Return the [x, y] coordinate for the center point of the cell that contains the specified text.  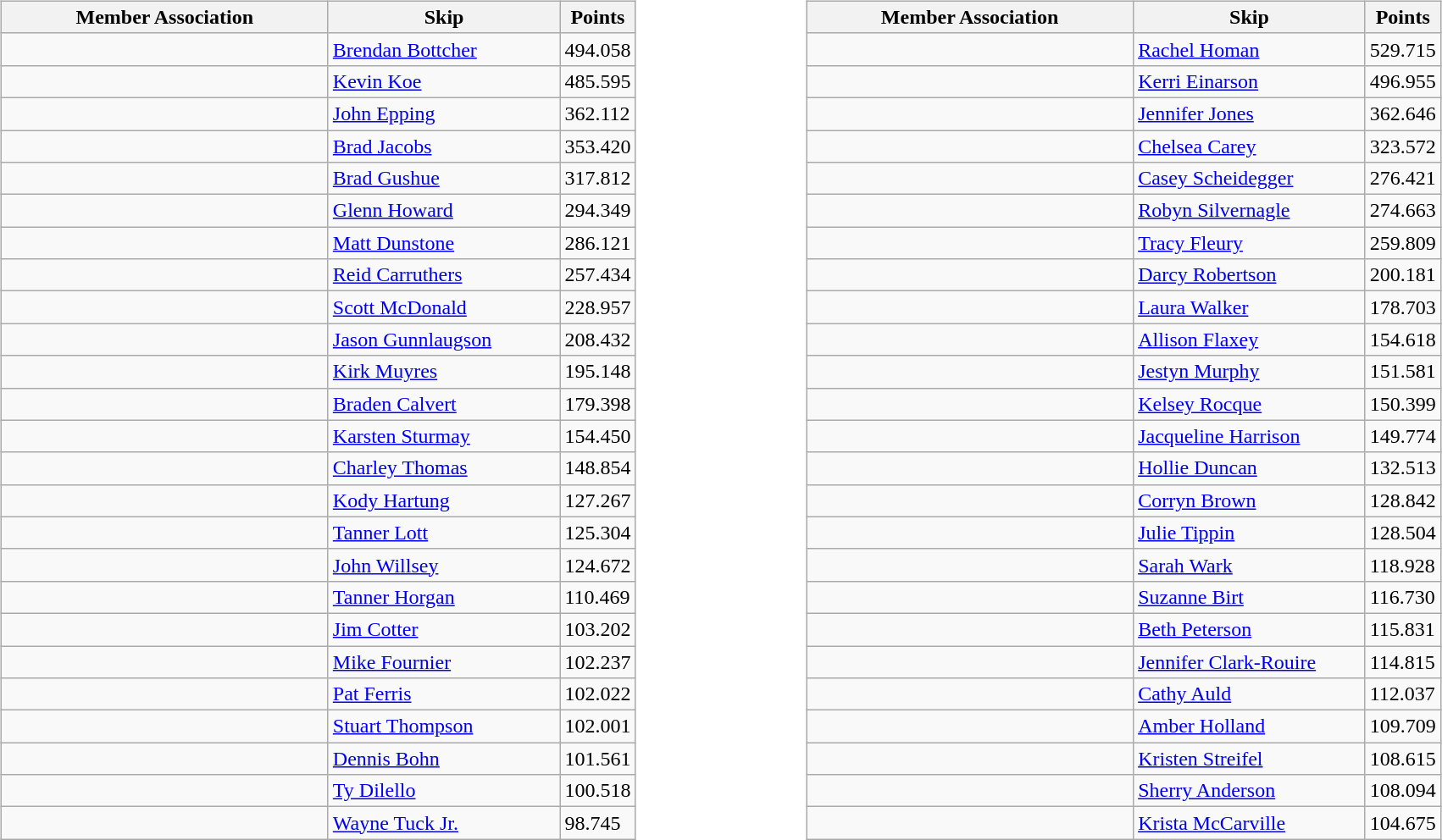
286.121 [598, 243]
John Willsey [444, 565]
Mike Fournier [444, 661]
Brad Gushue [444, 179]
317.812 [598, 179]
Jacqueline Harrison [1250, 436]
Matt Dunstone [444, 243]
101.561 [598, 759]
154.450 [598, 436]
Pat Ferris [444, 694]
485.595 [598, 81]
154.618 [1403, 340]
Stuart Thompson [444, 727]
John Epping [444, 113]
Tanner Horgan [444, 597]
353.420 [598, 146]
Wayne Tuck Jr. [444, 823]
Ty Dilello [444, 791]
Brendan Bottcher [444, 49]
149.774 [1403, 436]
178.703 [1403, 307]
Scott McDonald [444, 307]
Glenn Howard [444, 211]
Jestyn Murphy [1250, 372]
127.267 [598, 500]
Hollie Duncan [1250, 468]
Julie Tippin [1250, 533]
274.663 [1403, 211]
Sarah Wark [1250, 565]
118.928 [1403, 565]
208.432 [598, 340]
151.581 [1403, 372]
Sherry Anderson [1250, 791]
148.854 [598, 468]
200.181 [1403, 275]
Amber Holland [1250, 727]
179.398 [598, 404]
Reid Carruthers [444, 275]
Dennis Bohn [444, 759]
496.955 [1403, 81]
Suzanne Birt [1250, 597]
108.615 [1403, 759]
Beth Peterson [1250, 629]
Jim Cotter [444, 629]
Jennifer Jones [1250, 113]
Chelsea Carey [1250, 146]
100.518 [598, 791]
Tracy Fleury [1250, 243]
Karsten Sturmay [444, 436]
115.831 [1403, 629]
Kerri Einarson [1250, 81]
Tanner Lott [444, 533]
Kirk Muyres [444, 372]
Rachel Homan [1250, 49]
Kody Hartung [444, 500]
529.715 [1403, 49]
362.646 [1403, 113]
Braden Calvert [444, 404]
108.094 [1403, 791]
Corryn Brown [1250, 500]
110.469 [598, 597]
102.001 [598, 727]
276.421 [1403, 179]
294.349 [598, 211]
Casey Scheidegger [1250, 179]
116.730 [1403, 597]
Kristen Streifel [1250, 759]
109.709 [1403, 727]
125.304 [598, 533]
132.513 [1403, 468]
494.058 [598, 49]
195.148 [598, 372]
102.022 [598, 694]
150.399 [1403, 404]
Krista McCarville [1250, 823]
Darcy Robertson [1250, 275]
Kelsey Rocque [1250, 404]
Jennifer Clark-Rouire [1250, 661]
Cathy Auld [1250, 694]
Brad Jacobs [444, 146]
Robyn Silvernagle [1250, 211]
128.504 [1403, 533]
112.037 [1403, 694]
Jason Gunnlaugson [444, 340]
103.202 [598, 629]
362.112 [598, 113]
104.675 [1403, 823]
Kevin Koe [444, 81]
124.672 [598, 565]
259.809 [1403, 243]
Allison Flaxey [1250, 340]
98.745 [598, 823]
114.815 [1403, 661]
Laura Walker [1250, 307]
102.237 [598, 661]
228.957 [598, 307]
257.434 [598, 275]
Charley Thomas [444, 468]
128.842 [1403, 500]
323.572 [1403, 146]
